From the cell containing the given text, extract its center point as (x, y) coordinate. 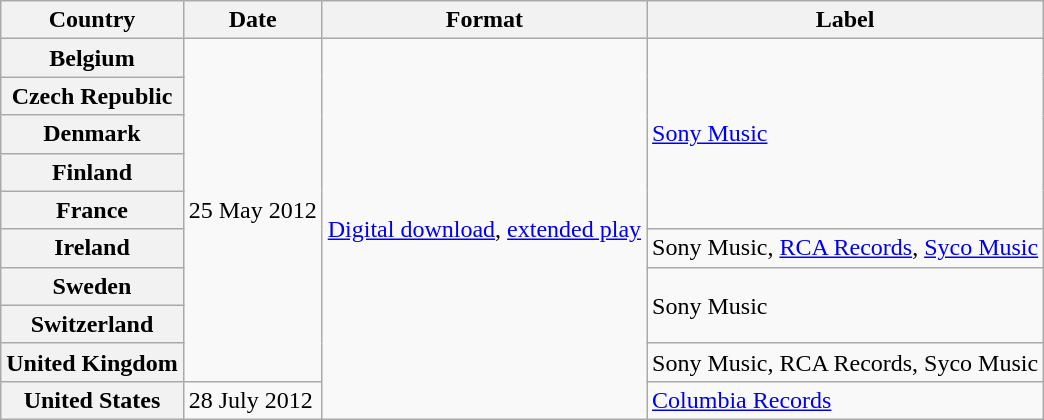
Belgium (92, 58)
Switzerland (92, 324)
Finland (92, 172)
United States (92, 400)
Label (846, 20)
Digital download, extended play (484, 230)
Country (92, 20)
28 July 2012 (252, 400)
Columbia Records (846, 400)
Date (252, 20)
France (92, 210)
Denmark (92, 134)
Czech Republic (92, 96)
United Kingdom (92, 362)
Sweden (92, 286)
Format (484, 20)
Ireland (92, 248)
25 May 2012 (252, 210)
